Provide the (x, y) coordinate of the cell's center where the given text is located.  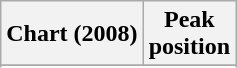
Peakposition (189, 34)
Chart (2008) (72, 34)
